Find where the given text appears and provide that cell's center as [x, y] coordinate. 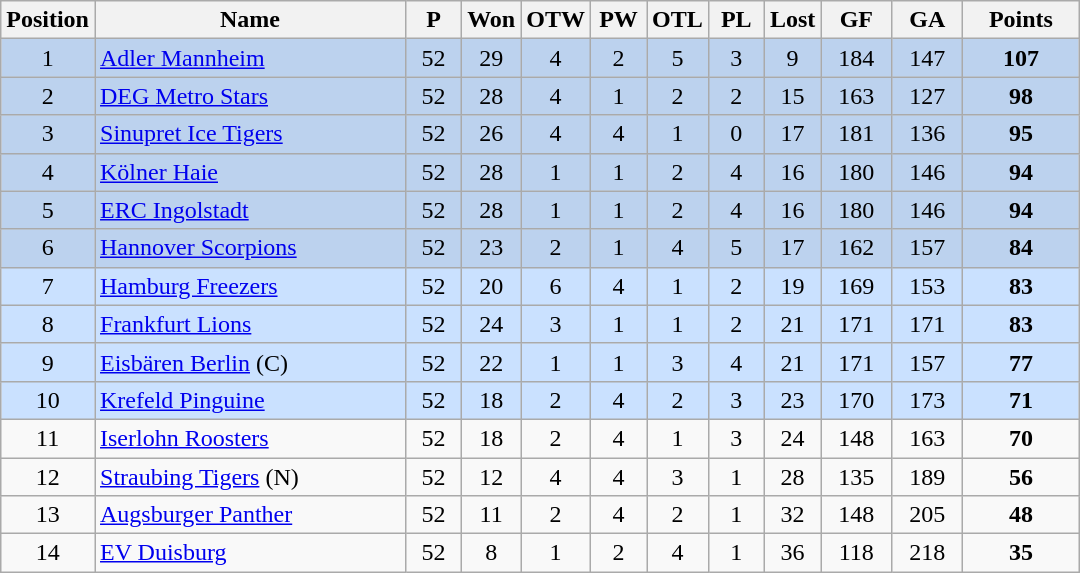
P [434, 20]
Name [250, 20]
218 [928, 553]
22 [492, 362]
Hamburg Freezers [250, 286]
147 [928, 58]
169 [856, 286]
98 [1021, 96]
Hannover Scorpions [250, 248]
EV Duisburg [250, 553]
162 [856, 248]
173 [928, 400]
Points [1021, 20]
35 [1021, 553]
19 [792, 286]
Lost [792, 20]
Augsburger Panther [250, 515]
136 [928, 134]
189 [928, 477]
32 [792, 515]
10 [48, 400]
DEG Metro Stars [250, 96]
GF [856, 20]
Eisbären Berlin (C) [250, 362]
Won [492, 20]
Iserlohn Roosters [250, 438]
13 [48, 515]
Frankfurt Lions [250, 324]
7 [48, 286]
Straubing Tigers (N) [250, 477]
OTW [556, 20]
15 [792, 96]
0 [736, 134]
Position [48, 20]
71 [1021, 400]
170 [856, 400]
127 [928, 96]
107 [1021, 58]
26 [492, 134]
181 [856, 134]
118 [856, 553]
153 [928, 286]
135 [856, 477]
95 [1021, 134]
70 [1021, 438]
OTL [678, 20]
PL [736, 20]
GA [928, 20]
77 [1021, 362]
14 [48, 553]
20 [492, 286]
36 [792, 553]
48 [1021, 515]
84 [1021, 248]
Kölner Haie [250, 172]
Sinupret Ice Tigers [250, 134]
PW [618, 20]
184 [856, 58]
Krefeld Pinguine [250, 400]
Adler Mannheim [250, 58]
ERC Ingolstadt [250, 210]
29 [492, 58]
205 [928, 515]
56 [1021, 477]
